Capture the cell that displays the provided text and extract its [X, Y] central coordinate. 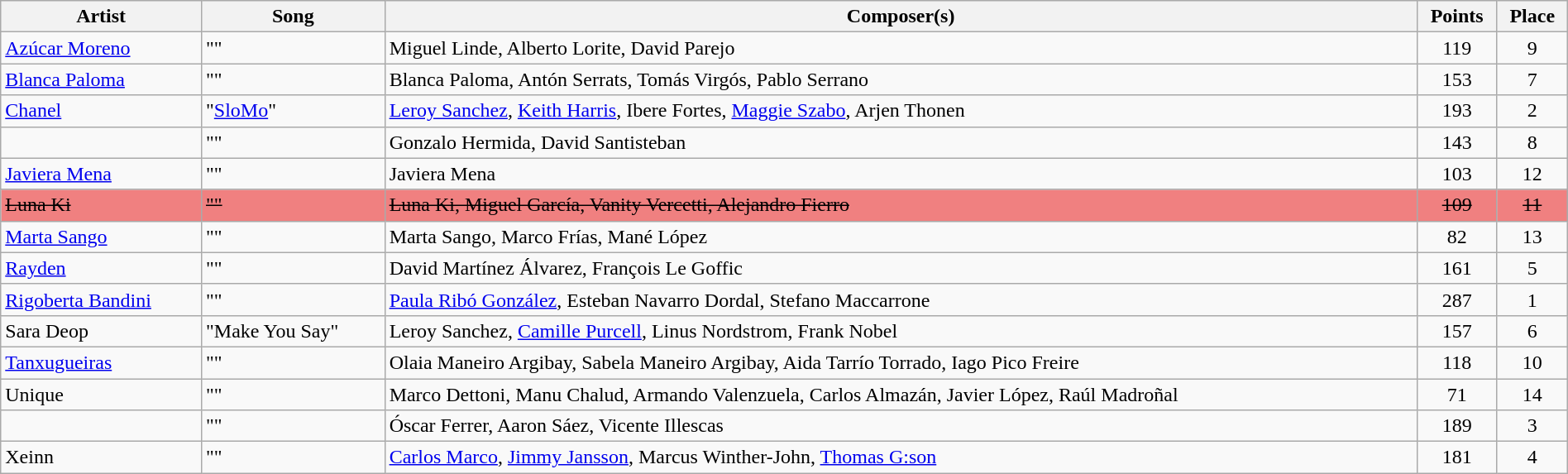
103 [1457, 174]
Leroy Sanchez, Camille Purcell, Linus Nordstrom, Frank Nobel [901, 331]
Xeinn [101, 457]
10 [1532, 362]
Rigoberta Bandini [101, 299]
Olaia Maneiro Argibay, Sabela Maneiro Argibay, Aida Tarrío Torrado, Iago Pico Freire [901, 362]
189 [1457, 426]
Rayden [101, 268]
Tanxugueiras [101, 362]
Blanca Paloma [101, 79]
Points [1457, 17]
13 [1532, 237]
8 [1532, 142]
"Make You Say" [293, 331]
119 [1457, 48]
Paula Ribó González, Esteban Navarro Dordal, Stefano Maccarrone [901, 299]
11 [1532, 205]
9 [1532, 48]
181 [1457, 457]
118 [1457, 362]
5 [1532, 268]
143 [1457, 142]
David Martínez Álvarez, François Le Goffic [901, 268]
153 [1457, 79]
Marta Sango [101, 237]
193 [1457, 111]
Azúcar Moreno [101, 48]
Unique [101, 395]
82 [1457, 237]
3 [1532, 426]
Gonzalo Hermida, David Santisteban [901, 142]
7 [1532, 79]
157 [1457, 331]
Sara Deop [101, 331]
Leroy Sanchez, Keith Harris, Ibere Fortes, Maggie Szabo, Arjen Thonen [901, 111]
71 [1457, 395]
Miguel Linde, Alberto Lorite, David Parejo [901, 48]
161 [1457, 268]
Marco Dettoni, Manu Chalud, Armando Valenzuela, Carlos Almazán, Javier López, Raúl Madroñal [901, 395]
4 [1532, 457]
Song [293, 17]
109 [1457, 205]
2 [1532, 111]
287 [1457, 299]
6 [1532, 331]
Luna Ki [101, 205]
12 [1532, 174]
Artist [101, 17]
Carlos Marco, Jimmy Jansson, Marcus Winther-John, Thomas G:son [901, 457]
"SloMo" [293, 111]
Óscar Ferrer, Aaron Sáez, Vicente Illescas [901, 426]
Marta Sango, Marco Frías, Mané López [901, 237]
Place [1532, 17]
Blanca Paloma, Antón Serrats, Tomás Virgós, Pablo Serrano [901, 79]
14 [1532, 395]
Chanel [101, 111]
Luna Ki, Miguel García, Vanity Vercetti, Alejandro Fierro [901, 205]
Composer(s) [901, 17]
1 [1532, 299]
